Identify which cell holds the provided text, then report its [x, y] central coordinate. 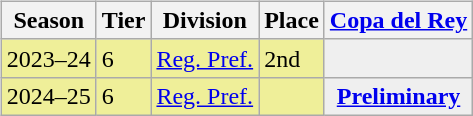
Place [292, 20]
2nd [292, 58]
Season [48, 20]
Tier [124, 20]
Division [205, 20]
2023–24 [48, 58]
2024–25 [48, 96]
Preliminary [398, 96]
Copa del Rey [398, 20]
